Return (x, y) of the center of cell containing provided text 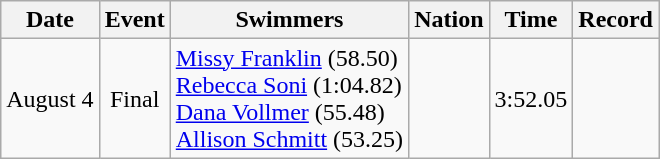
August 4 (50, 98)
Final (134, 98)
Nation (449, 20)
Date (50, 20)
Swimmers (289, 20)
Missy Franklin (58.50)Rebecca Soni (1:04.82)Dana Vollmer (55.48)Allison Schmitt (53.25) (289, 98)
Event (134, 20)
Record (616, 20)
Time (531, 20)
3:52.05 (531, 98)
